Return the (x, y) coordinate for the center point of the cell that contains the specified text.  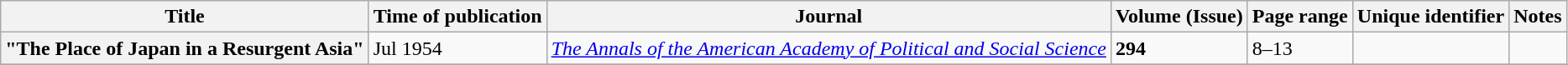
Page range (1299, 17)
Notes (1538, 17)
Unique identifier (1430, 17)
Jul 1954 (457, 48)
The Annals of the American Academy of Political and Social Science (828, 48)
"The Place of Japan in a Resurgent Asia" (185, 48)
294 (1179, 48)
Time of publication (457, 17)
8–13 (1299, 48)
Title (185, 17)
Volume (Issue) (1179, 17)
Journal (828, 17)
